Search for the cell housing the specified text and yield its [x, y] center coordinate. 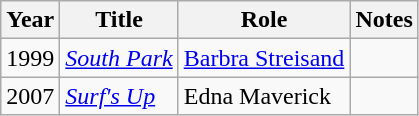
Edna Maverick [264, 96]
2007 [30, 96]
Surf's Up [119, 96]
Role [264, 20]
1999 [30, 58]
Notes [384, 20]
South Park [119, 58]
Barbra Streisand [264, 58]
Title [119, 20]
Year [30, 20]
